Scan for the cell matching the given text and deliver its [x, y] coordinate at center. 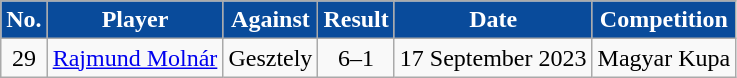
Against [270, 20]
Result [356, 20]
Competition [664, 20]
6–1 [356, 58]
Player [135, 20]
Date [493, 20]
29 [24, 58]
17 September 2023 [493, 58]
Rajmund Molnár [135, 58]
Magyar Kupa [664, 58]
No. [24, 20]
Gesztely [270, 58]
